Extract the [x, y] coordinate from the center of the cell holding the provided text.  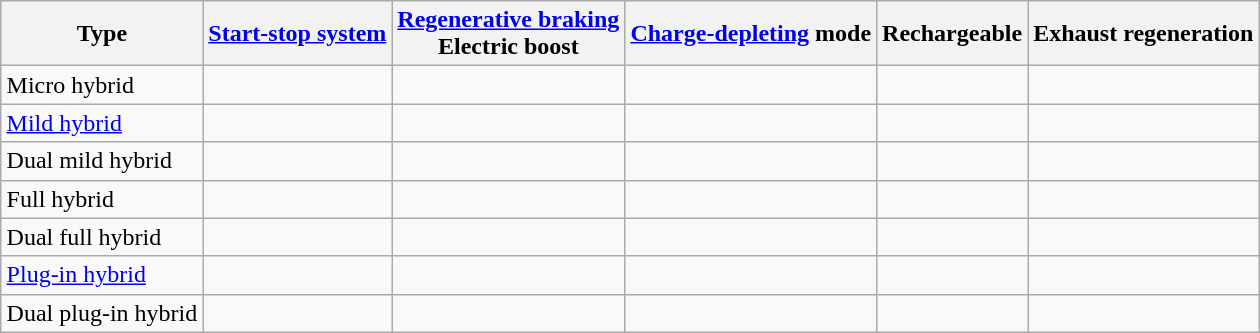
Mild hybrid [102, 123]
Type [102, 34]
Start-stop system [298, 34]
Rechargeable [952, 34]
Charge-depleting mode [751, 34]
Regenerative brakingElectric boost [508, 34]
Dual full hybrid [102, 237]
Micro hybrid [102, 85]
Dual plug-in hybrid [102, 313]
Full hybrid [102, 199]
Plug-in hybrid [102, 275]
Exhaust regeneration [1144, 34]
Dual mild hybrid [102, 161]
